For the text-containing cell, return its midpoint in [X, Y] coordinate format. 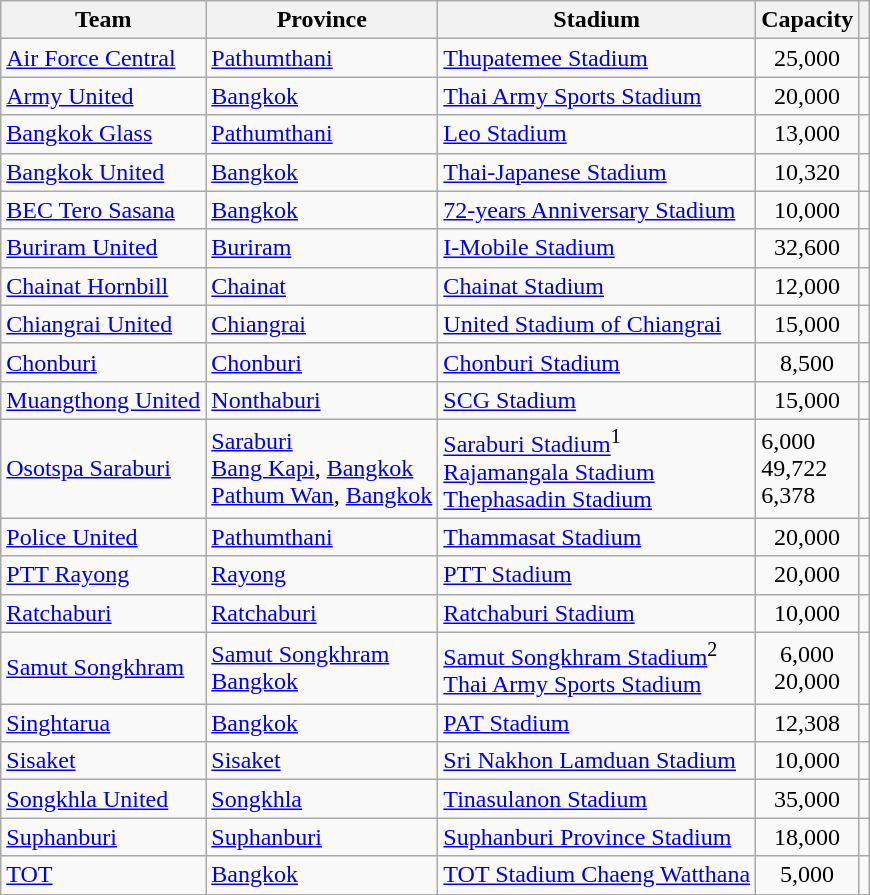
Army United [104, 96]
Chainat Stadium [597, 286]
SCG Stadium [597, 400]
SaraburiBang Kapi, Bangkok Pathum Wan, Bangkok [322, 468]
Songkhla United [104, 799]
Nonthaburi [322, 400]
Buriram United [104, 248]
Samut Songkhram Stadium2Thai Army Sports Stadium [597, 668]
Suphanburi Province Stadium [597, 837]
Singhtarua [104, 723]
PTT Rayong [104, 575]
Ratchaburi Stadium [597, 613]
Thupatemee Stadium [597, 58]
I-Mobile Stadium [597, 248]
Saraburi Stadium1Rajamangala Stadium Thephasadin Stadium [597, 468]
Capacity [808, 20]
Chonburi Stadium [597, 362]
Team [104, 20]
72-years Anniversary Stadium [597, 210]
TOT Stadium Chaeng Watthana [597, 875]
12,000 [808, 286]
Muangthong United [104, 400]
Bangkok Glass [104, 134]
Air Force Central [104, 58]
5,000 [808, 875]
United Stadium of Chiangrai [597, 324]
13,000 [808, 134]
Thammasat Stadium [597, 537]
Rayong [322, 575]
Samut Songkhram [104, 668]
Chiangrai United [104, 324]
Buriram [322, 248]
Samut SongkhramBangkok [322, 668]
PTT Stadium [597, 575]
TOT [104, 875]
Police United [104, 537]
Thai Army Sports Stadium [597, 96]
Chainat Hornbill [104, 286]
BEC Tero Sasana [104, 210]
Bangkok United [104, 172]
Osotspa Saraburi [104, 468]
8,500 [808, 362]
35,000 [808, 799]
6,00020,000 [808, 668]
6,00049,722 6,378 [808, 468]
25,000 [808, 58]
Thai-Japanese Stadium [597, 172]
10,320 [808, 172]
Province [322, 20]
32,600 [808, 248]
Stadium [597, 20]
18,000 [808, 837]
Chainat [322, 286]
Leo Stadium [597, 134]
Chiangrai [322, 324]
12,308 [808, 723]
PAT Stadium [597, 723]
Tinasulanon Stadium [597, 799]
Songkhla [322, 799]
Sri Nakhon Lamduan Stadium [597, 761]
